Find where the given text appears and provide that cell's center as (X, Y) coordinate. 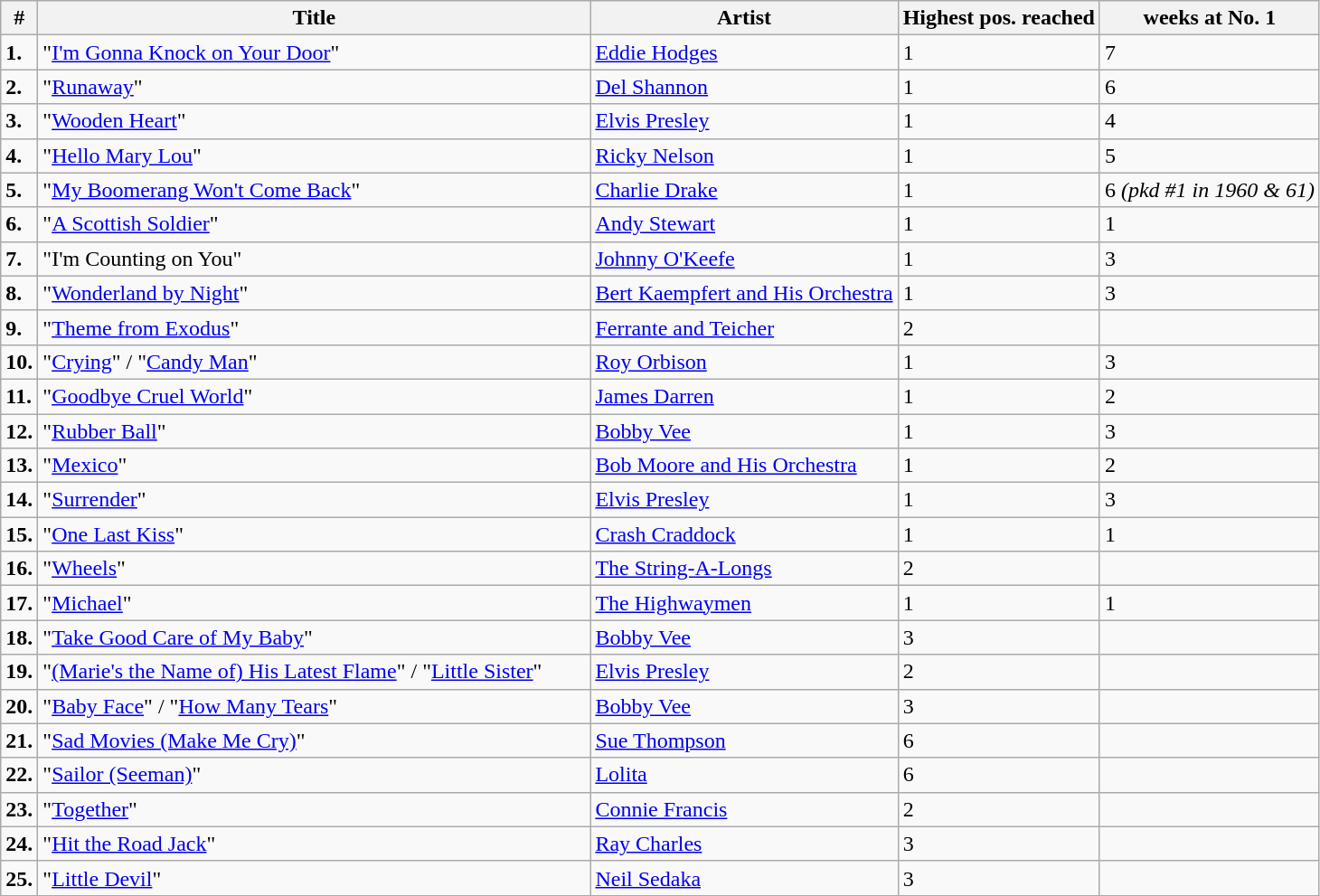
"Sailor (Seeman)" (315, 775)
17. (20, 603)
Highest pos. reached (998, 18)
3. (20, 121)
"Take Good Care of My Baby" (315, 637)
7. (20, 259)
18. (20, 637)
Ferrante and Teicher (744, 327)
"Theme from Exodus" (315, 327)
The Highwaymen (744, 603)
"Surrender" (315, 500)
14. (20, 500)
15. (20, 534)
Connie Francis (744, 809)
Sue Thompson (744, 740)
13. (20, 466)
"Rubber Ball" (315, 431)
"I'm Counting on You" (315, 259)
21. (20, 740)
The String-A-Longs (744, 569)
"Hello Mary Lou" (315, 156)
Del Shannon (744, 87)
8. (20, 293)
25. (20, 878)
Eddie Hodges (744, 52)
Artist (744, 18)
19. (20, 672)
James Darren (744, 396)
5 (1210, 156)
Johnny O'Keefe (744, 259)
# (20, 18)
"Together" (315, 809)
"(Marie's the Name of) His Latest Flame" / "Little Sister" (315, 672)
20. (20, 706)
6. (20, 224)
5. (20, 190)
7 (1210, 52)
Neil Sedaka (744, 878)
"Mexico" (315, 466)
Crash Craddock (744, 534)
24. (20, 844)
Ray Charles (744, 844)
"A Scottish Soldier" (315, 224)
1. (20, 52)
9. (20, 327)
11. (20, 396)
"Goodbye Cruel World" (315, 396)
Bert Kaempfert and His Orchestra (744, 293)
Andy Stewart (744, 224)
"Little Devil" (315, 878)
Lolita (744, 775)
"Wooden Heart" (315, 121)
"Sad Movies (Make Me Cry)" (315, 740)
4. (20, 156)
"Wonderland by Night" (315, 293)
10. (20, 362)
"Wheels" (315, 569)
"Runaway" (315, 87)
16. (20, 569)
2. (20, 87)
4 (1210, 121)
Roy Orbison (744, 362)
"Hit the Road Jack" (315, 844)
Ricky Nelson (744, 156)
Charlie Drake (744, 190)
Title (315, 18)
weeks at No. 1 (1210, 18)
"Crying" / "Candy Man" (315, 362)
Bob Moore and His Orchestra (744, 466)
"Baby Face" / "How Many Tears" (315, 706)
"One Last Kiss" (315, 534)
"Michael" (315, 603)
23. (20, 809)
22. (20, 775)
12. (20, 431)
"I'm Gonna Knock on Your Door" (315, 52)
6 (pkd #1 in 1960 & 61) (1210, 190)
"My Boomerang Won't Come Back" (315, 190)
